Locate the cell with the specified text and output its (X, Y) center coordinate. 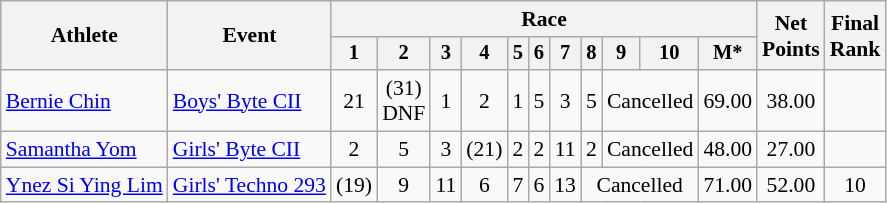
Girls' Byte CII (250, 150)
Bernie Chin (84, 100)
52.00 (791, 185)
(19) (354, 185)
48.00 (728, 150)
Final Rank (856, 36)
4 (484, 54)
Ynez Si Ying Lim (84, 185)
Samantha Yom (84, 150)
Event (250, 36)
(21) (484, 150)
69.00 (728, 100)
Girls' Techno 293 (250, 185)
NetPoints (791, 36)
21 (354, 100)
Boys' Byte CII (250, 100)
8 (592, 54)
27.00 (791, 150)
Race (544, 19)
13 (565, 185)
Athlete (84, 36)
38.00 (791, 100)
M* (728, 54)
(31)DNF (404, 100)
71.00 (728, 185)
